Determine the [X, Y] coordinate at the center of the cell enclosing the given text.  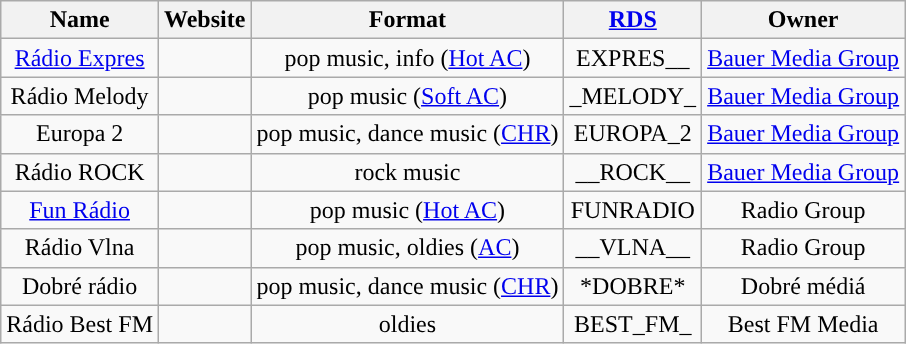
Best FM Media [804, 324]
Rádio Vlna [80, 248]
Dobré rádio [80, 286]
Europa 2 [80, 134]
FUNRADIO [633, 210]
EUROPA_2 [633, 134]
_MELODY_ [633, 96]
Website [205, 20]
Format [408, 20]
Rádio Best FM [80, 324]
Name [80, 20]
pop music (Soft AC) [408, 96]
Fun Rádio [80, 210]
Rádio Melody [80, 96]
__ROCK__ [633, 172]
pop music, info (Hot AC) [408, 58]
Dobré médiá [804, 286]
pop music (Hot AC) [408, 210]
Rádio ROCK [80, 172]
pop music, oldies (AC) [408, 248]
BEST_FM_ [633, 324]
Rádio Expres [80, 58]
Owner [804, 20]
RDS [633, 20]
*DOBRE* [633, 286]
EXPRES__ [633, 58]
oldies [408, 324]
rock music [408, 172]
__VLNA__ [633, 248]
